Identify which cell holds the provided text, then report its (X, Y) central coordinate. 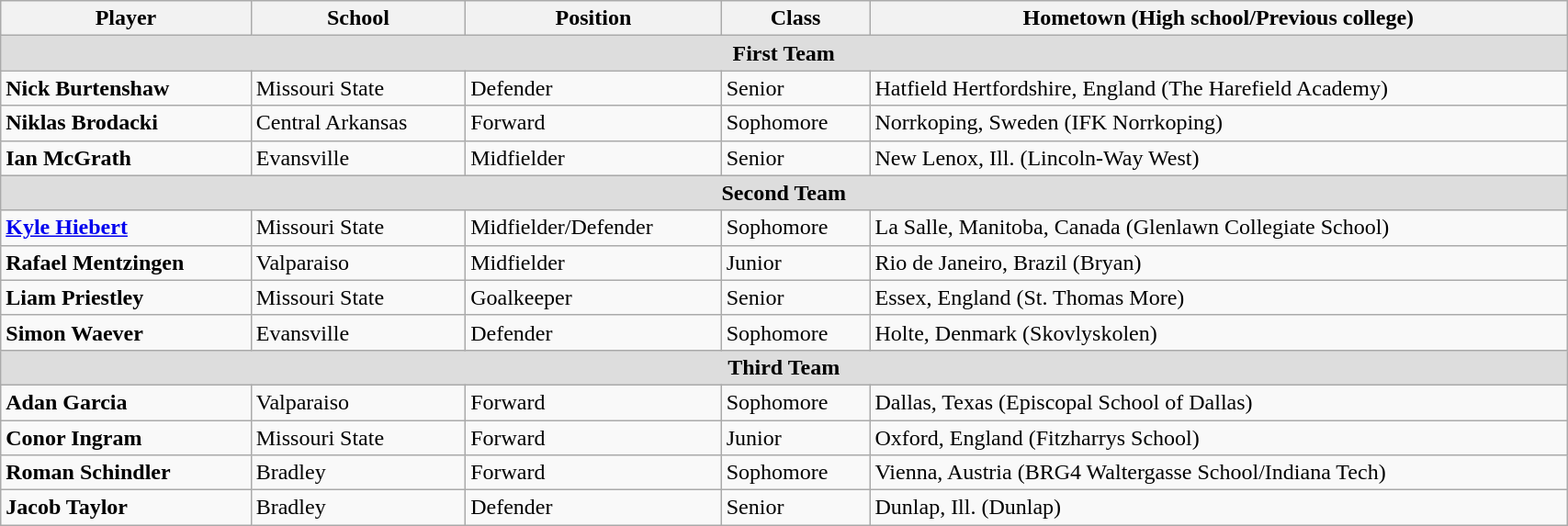
Kyle Hiebert (126, 228)
Player (126, 18)
Niklas Brodacki (126, 123)
School (358, 18)
Jacob Taylor (126, 508)
Goalkeeper (593, 297)
Central Arkansas (358, 123)
Nick Burtenshaw (126, 88)
First Team (784, 53)
Holte, Denmark (Skovlyskolen) (1218, 332)
Hatfield Hertfordshire, England (The Harefield Academy) (1218, 88)
Third Team (784, 367)
Vienna, Austria (BRG4 Waltergasse School/Indiana Tech) (1218, 473)
Second Team (784, 193)
Adan Garcia (126, 402)
Essex, England (St. Thomas More) (1218, 297)
Rio de Janeiro, Brazil (Bryan) (1218, 263)
New Lenox, Ill. (Lincoln-Way West) (1218, 158)
Simon Waever (126, 332)
Liam Priestley (126, 297)
Ian McGrath (126, 158)
Roman Schindler (126, 473)
Dunlap, Ill. (Dunlap) (1218, 508)
Rafael Mentzingen (126, 263)
Hometown (High school/Previous college) (1218, 18)
Midfielder/Defender (593, 228)
Class (795, 18)
Norrkoping, Sweden (IFK Norrkoping) (1218, 123)
Position (593, 18)
La Salle, Manitoba, Canada (Glenlawn Collegiate School) (1218, 228)
Dallas, Texas (Episcopal School of Dallas) (1218, 402)
Oxford, England (Fitzharrys School) (1218, 438)
Conor Ingram (126, 438)
